Capture the cell that displays the provided text and extract its [X, Y] central coordinate. 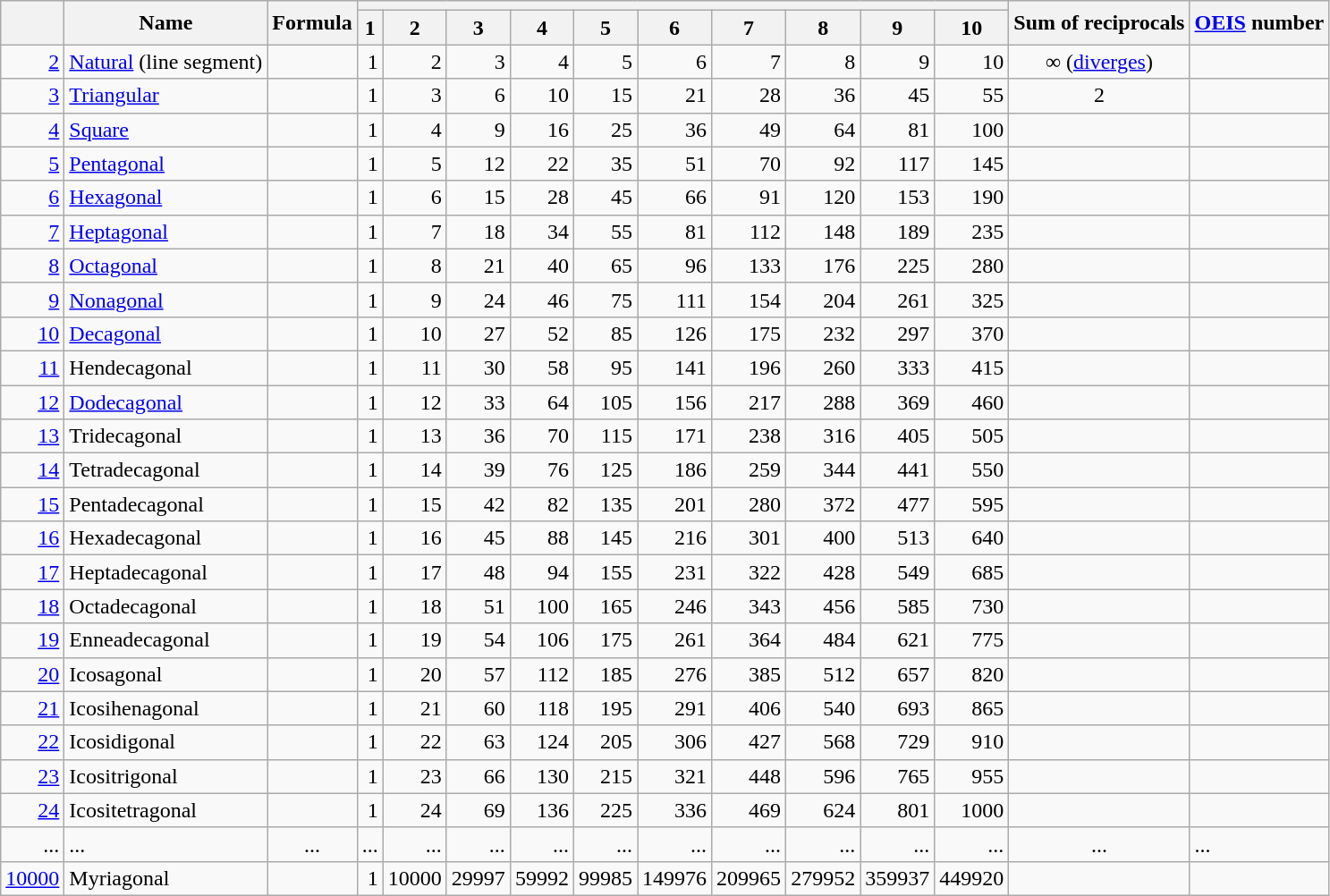
49 [750, 130]
155 [605, 572]
301 [750, 538]
153 [898, 198]
415 [971, 368]
Sum of reciprocals [1099, 23]
441 [898, 470]
58 [542, 368]
484 [823, 640]
209965 [750, 878]
238 [750, 436]
OEIS number [1259, 23]
321 [674, 776]
Icositetragonal [166, 810]
Dodecagonal [166, 402]
52 [542, 334]
325 [971, 300]
48 [478, 572]
400 [823, 538]
Myriagonal [166, 878]
59992 [542, 878]
Name [166, 23]
596 [823, 776]
477 [898, 504]
171 [674, 436]
54 [478, 640]
25 [605, 130]
322 [750, 572]
65 [605, 266]
621 [898, 640]
865 [971, 708]
115 [605, 436]
246 [674, 606]
343 [750, 606]
235 [971, 232]
39 [478, 470]
204 [823, 300]
190 [971, 198]
370 [971, 334]
118 [542, 708]
60 [478, 708]
232 [823, 334]
333 [898, 368]
540 [823, 708]
85 [605, 334]
595 [971, 504]
369 [898, 402]
165 [605, 606]
94 [542, 572]
Icosidigonal [166, 742]
372 [823, 504]
276 [674, 674]
730 [971, 606]
359937 [898, 878]
231 [674, 572]
154 [750, 300]
75 [605, 300]
42 [478, 504]
148 [823, 232]
186 [674, 470]
156 [674, 402]
427 [750, 742]
205 [605, 742]
Triangular [166, 96]
82 [542, 504]
513 [898, 538]
910 [971, 742]
765 [898, 776]
196 [750, 368]
Square [166, 130]
549 [898, 572]
34 [542, 232]
35 [605, 164]
∞ (diverges) [1099, 62]
568 [823, 742]
76 [542, 470]
1000 [971, 810]
27 [478, 334]
215 [605, 776]
92 [823, 164]
Heptagonal [166, 232]
125 [605, 470]
Icositrigonal [166, 776]
Octadecagonal [166, 606]
288 [823, 402]
Icosagonal [166, 674]
91 [750, 198]
195 [605, 708]
33 [478, 402]
63 [478, 742]
729 [898, 742]
297 [898, 334]
449920 [971, 878]
176 [823, 266]
69 [478, 810]
624 [823, 810]
189 [898, 232]
456 [823, 606]
693 [898, 708]
141 [674, 368]
133 [750, 266]
512 [823, 674]
201 [674, 504]
657 [898, 674]
405 [898, 436]
135 [605, 504]
550 [971, 470]
364 [750, 640]
685 [971, 572]
124 [542, 742]
Tridecagonal [166, 436]
955 [971, 776]
96 [674, 266]
448 [750, 776]
149976 [674, 878]
460 [971, 402]
29997 [478, 878]
469 [750, 810]
105 [605, 402]
Pentagonal [166, 164]
117 [898, 164]
111 [674, 300]
Hendecagonal [166, 368]
216 [674, 538]
775 [971, 640]
88 [542, 538]
406 [750, 708]
801 [898, 810]
Formula [312, 23]
217 [750, 402]
Hexagonal [166, 198]
185 [605, 674]
259 [750, 470]
120 [823, 198]
Enneadecagonal [166, 640]
106 [542, 640]
30 [478, 368]
95 [605, 368]
505 [971, 436]
336 [674, 810]
40 [542, 266]
57 [478, 674]
Decagonal [166, 334]
126 [674, 334]
Natural (line segment) [166, 62]
Heptadecagonal [166, 572]
Icosihenagonal [166, 708]
344 [823, 470]
260 [823, 368]
99985 [605, 878]
Hexadecagonal [166, 538]
291 [674, 708]
130 [542, 776]
640 [971, 538]
385 [750, 674]
428 [823, 572]
Octagonal [166, 266]
46 [542, 300]
316 [823, 436]
Tetradecagonal [166, 470]
820 [971, 674]
279952 [823, 878]
136 [542, 810]
585 [898, 606]
306 [674, 742]
Pentadecagonal [166, 504]
Nonagonal [166, 300]
